Scan for the cell matching the given text and deliver its [x, y] coordinate at center. 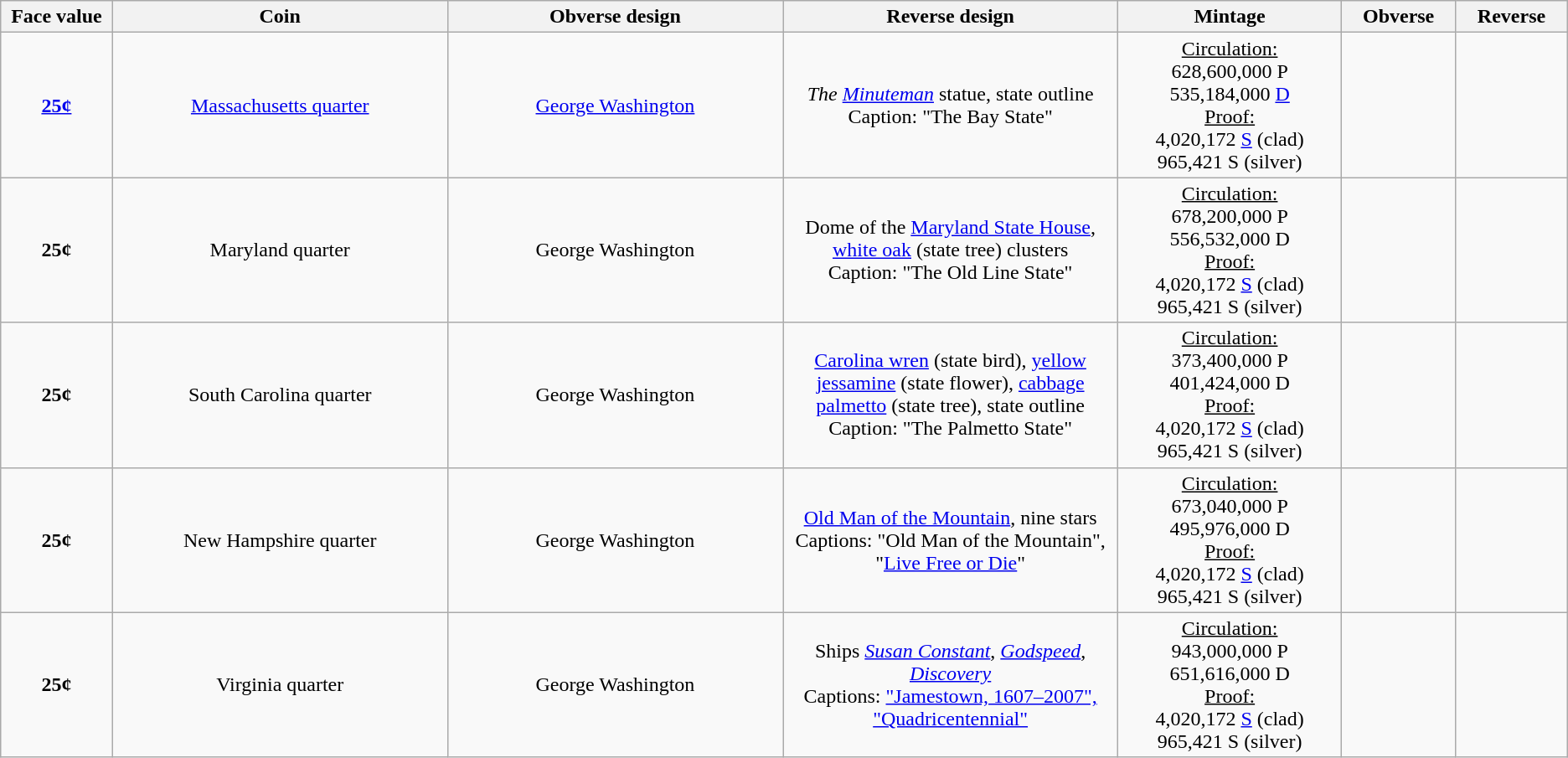
Dome of the Maryland State House, white oak (state tree) clustersCaption: "The Old Line State" [951, 250]
New Hampshire quarter [280, 539]
Old Man of the Mountain, nine starsCaptions: "Old Man of the Mountain", "Live Free or Die" [951, 539]
Virginia quarter [280, 685]
South Carolina quarter [280, 395]
Massachusetts quarter [280, 106]
Obverse [1399, 17]
Obverse design [615, 17]
Circulation:673,040,000 P495,976,000 DProof:4,020,172 S (clad)965,421 S (silver) [1230, 539]
Circulation:943,000,000 P651,616,000 DProof:4,020,172 S (clad)965,421 S (silver) [1230, 685]
Carolina wren (state bird), yellow jessamine (state flower), cabbage palmetto (state tree), state outlineCaption: "The Palmetto State" [951, 395]
Face value [57, 17]
Coin [280, 17]
Maryland quarter [280, 250]
Mintage [1230, 17]
Circulation:373,400,000 P401,424,000 DProof:4,020,172 S (clad)965,421 S (silver) [1230, 395]
The Minuteman statue, state outlineCaption: "The Bay State" [951, 106]
Circulation:678,200,000 P556,532,000 DProof:4,020,172 S (clad)965,421 S (silver) [1230, 250]
Ships Susan Constant, Godspeed, DiscoveryCaptions: "Jamestown, 1607–2007", "Quadricentennial" [951, 685]
Circulation:628,600,000 P535,184,000 DProof:4,020,172 S (clad)965,421 S (silver) [1230, 106]
Reverse [1512, 17]
Reverse design [951, 17]
